Find where the given text appears and provide that cell's center as [X, Y] coordinate. 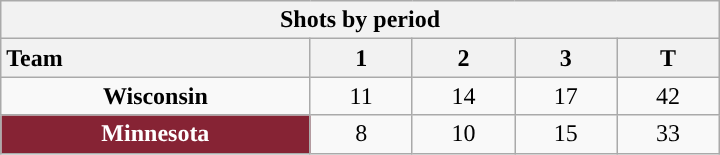
11 [361, 96]
Shots by period [360, 20]
T [668, 58]
Minnesota [156, 134]
2 [463, 58]
14 [463, 96]
10 [463, 134]
17 [566, 96]
Wisconsin [156, 96]
Team [156, 58]
15 [566, 134]
8 [361, 134]
33 [668, 134]
42 [668, 96]
1 [361, 58]
3 [566, 58]
